Extract the [x, y] coordinate from the center of the cell holding the provided text.  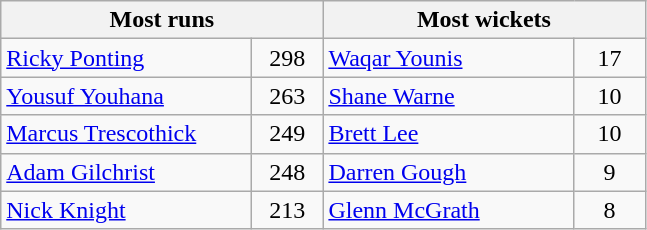
Darren Gough [448, 172]
8 [610, 210]
Shane Warne [448, 96]
9 [610, 172]
Marcus Trescothick [126, 134]
Most runs [162, 20]
Glenn McGrath [448, 210]
263 [288, 96]
Nick Knight [126, 210]
Ricky Ponting [126, 58]
17 [610, 58]
213 [288, 210]
248 [288, 172]
249 [288, 134]
Adam Gilchrist [126, 172]
Waqar Younis [448, 58]
Yousuf Youhana [126, 96]
298 [288, 58]
Brett Lee [448, 134]
Most wickets [484, 20]
